Return the (X, Y) coordinate for the center point of the cell that contains the specified text.  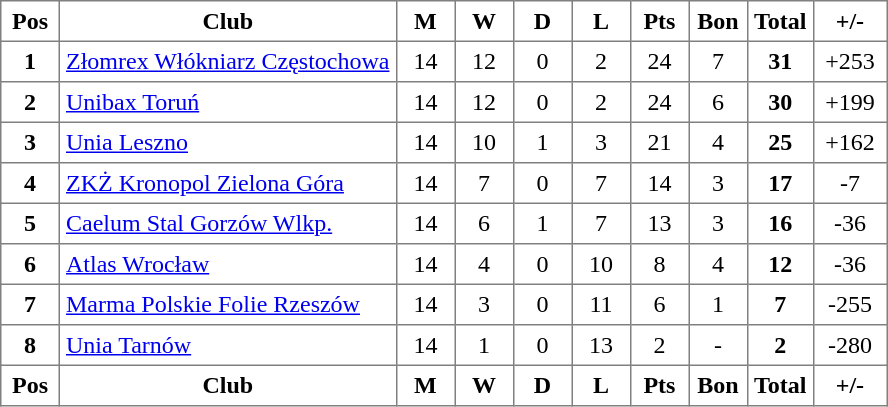
Unia Tarnów (228, 345)
Unibax Toruń (228, 102)
ZKŻ Kronopol Zielona Góra (228, 183)
5 (30, 223)
+162 (850, 142)
+253 (850, 61)
31 (780, 61)
Caelum Stal Gorzów Wlkp. (228, 223)
30 (780, 102)
11 (601, 304)
Złomrex Włókniarz Częstochowa (228, 61)
25 (780, 142)
-7 (850, 183)
21 (659, 142)
-280 (850, 345)
Marma Polskie Folie Rzeszów (228, 304)
16 (780, 223)
-255 (850, 304)
17 (780, 183)
Unia Leszno (228, 142)
Atlas Wrocław (228, 264)
+199 (850, 102)
- (718, 345)
